Return the [x, y] coordinate for the center point of the cell that contains the specified text.  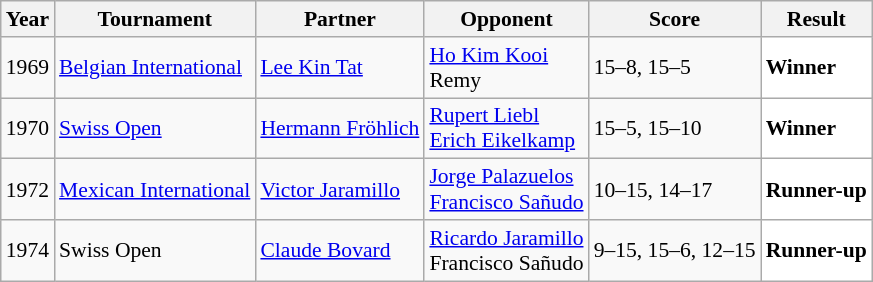
Tournament [154, 19]
Claude Bovard [340, 250]
Result [816, 19]
Partner [340, 19]
Victor Jaramillo [340, 190]
Ho Kim Kooi Remy [506, 68]
Ricardo Jaramillo Francisco Sañudo [506, 250]
10–15, 14–17 [675, 190]
9–15, 15–6, 12–15 [675, 250]
Opponent [506, 19]
Belgian International [154, 68]
Hermann Fröhlich [340, 128]
15–5, 15–10 [675, 128]
15–8, 15–5 [675, 68]
Year [28, 19]
1969 [28, 68]
Mexican International [154, 190]
1970 [28, 128]
Score [675, 19]
Rupert Liebl Erich Eikelkamp [506, 128]
Lee Kin Tat [340, 68]
Jorge Palazuelos Francisco Sañudo [506, 190]
1974 [28, 250]
1972 [28, 190]
